Provide the [X, Y] coordinate of the cell's center where the given text is located.  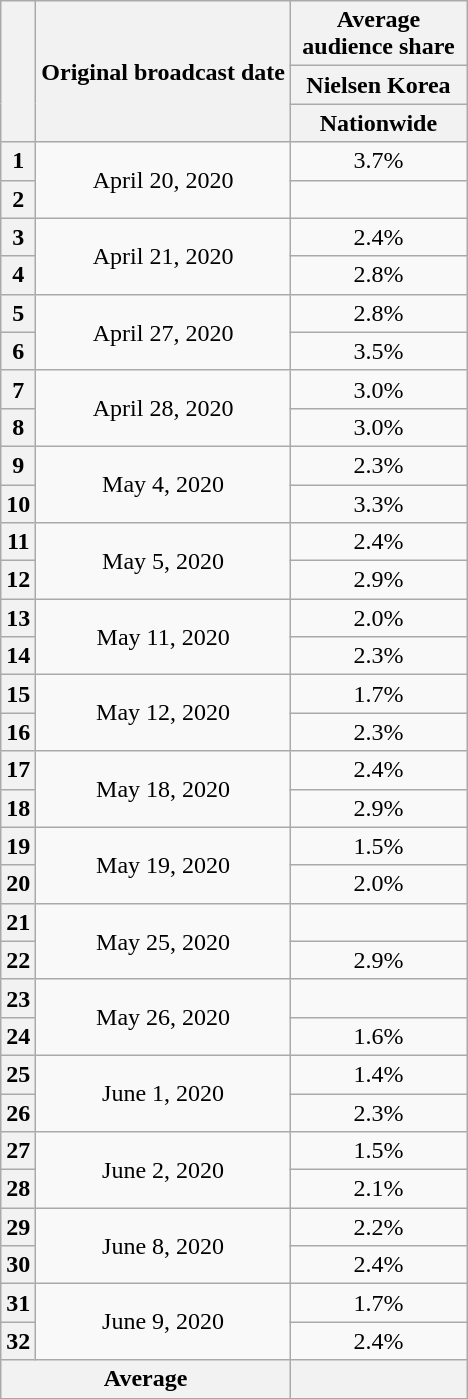
May 26, 2020 [164, 1017]
30 [18, 1265]
June 2, 2020 [164, 1170]
6 [18, 351]
28 [18, 1189]
May 4, 2020 [164, 484]
17 [18, 770]
3.5% [378, 351]
4 [18, 275]
June 9, 2020 [164, 1322]
21 [18, 922]
3 [18, 237]
April 28, 2020 [164, 408]
13 [18, 618]
Original broadcast date [164, 72]
31 [18, 1303]
2.1% [378, 1189]
June 1, 2020 [164, 1093]
1.6% [378, 1036]
8 [18, 427]
26 [18, 1113]
15 [18, 694]
5 [18, 313]
2 [18, 199]
24 [18, 1036]
19 [18, 846]
April 20, 2020 [164, 180]
May 11, 2020 [164, 637]
May 19, 2020 [164, 865]
1 [18, 161]
25 [18, 1074]
16 [18, 732]
29 [18, 1227]
14 [18, 656]
Nielsen Korea [378, 85]
1.4% [378, 1074]
May 18, 2020 [164, 789]
11 [18, 542]
20 [18, 884]
May 25, 2020 [164, 941]
23 [18, 998]
May 12, 2020 [164, 713]
27 [18, 1151]
Average [146, 1379]
3.3% [378, 503]
9 [18, 465]
2.2% [378, 1227]
April 21, 2020 [164, 256]
12 [18, 580]
32 [18, 1341]
3.7% [378, 161]
May 5, 2020 [164, 561]
Average audience share [378, 34]
22 [18, 960]
June 8, 2020 [164, 1246]
18 [18, 808]
Nationwide [378, 123]
7 [18, 389]
10 [18, 503]
April 27, 2020 [164, 332]
